Locate the cell with the specified text and output its (x, y) center coordinate. 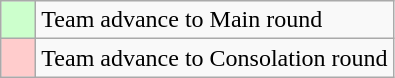
Team advance to Consolation round (214, 58)
Team advance to Main round (214, 20)
